Capture the cell that displays the provided text and extract its (X, Y) central coordinate. 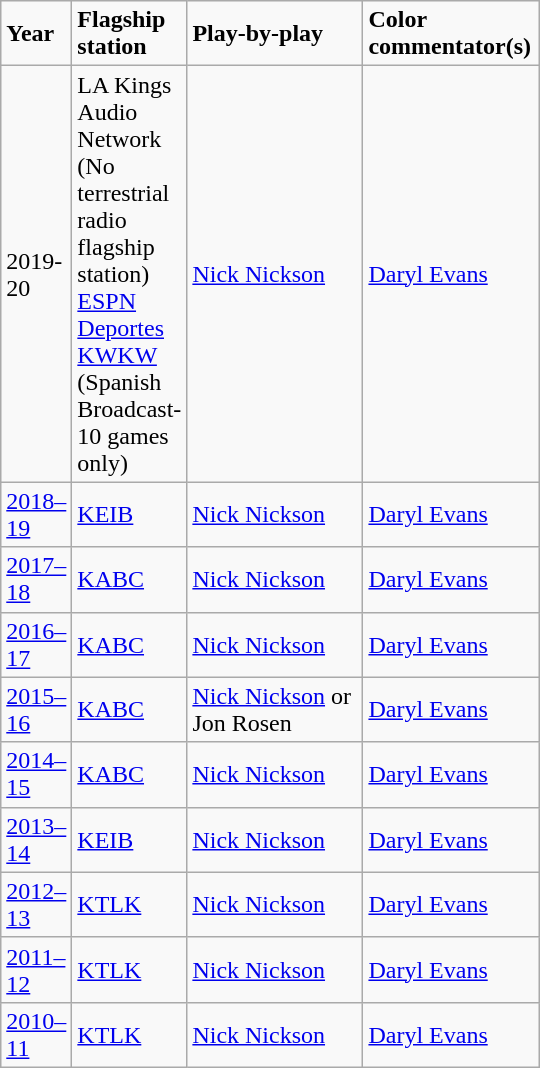
2012–13 (36, 904)
Flagship station (130, 34)
2011–12 (36, 970)
LA Kings Audio Network (No terrestrial radio flagship station)ESPN Deportes KWKW (Spanish Broadcast- 10 games only) (130, 274)
2010–11 (36, 1034)
2015–16 (36, 710)
2013–14 (36, 840)
2018–19 (36, 514)
2019-20 (36, 274)
2017–18 (36, 580)
Color commentator(s) (451, 34)
2014–15 (36, 774)
Nick Nickson or Jon Rosen (275, 710)
Play-by-play (275, 34)
2016–17 (36, 644)
Year (36, 34)
